Detect which cell encompasses the target text, then output its [x, y] center coordinate. 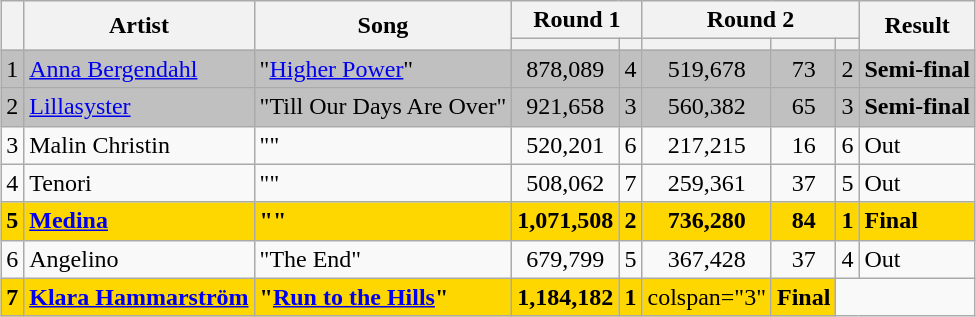
Malin Christin [139, 145]
1,184,182 [566, 297]
Artist [139, 26]
921,658 [566, 107]
16 [803, 145]
"Run to the Hills" [383, 297]
508,062 [566, 183]
736,280 [707, 221]
65 [803, 107]
679,799 [566, 259]
217,215 [707, 145]
Tenori [139, 183]
Klara Hammarström [139, 297]
1,071,508 [566, 221]
"The End" [383, 259]
259,361 [707, 183]
"Higher Power" [383, 69]
Song [383, 26]
"Till Our Days Are Over" [383, 107]
Round 2 [750, 20]
Result [917, 26]
520,201 [566, 145]
367,428 [707, 259]
Medina [139, 221]
73 [803, 69]
560,382 [707, 107]
84 [803, 221]
Round 1 [577, 20]
878,089 [566, 69]
Angelino [139, 259]
Lillasyster [139, 107]
colspan="3" [707, 297]
Anna Bergendahl [139, 69]
519,678 [707, 69]
